Locate the cell with the specified text and output its (x, y) center coordinate. 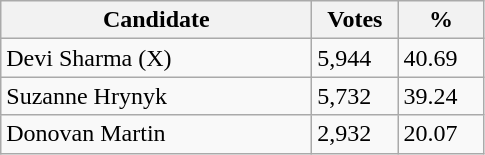
% (441, 20)
40.69 (441, 58)
5,944 (355, 58)
Candidate (156, 20)
20.07 (441, 134)
Devi Sharma (X) (156, 58)
39.24 (441, 96)
Donovan Martin (156, 134)
Votes (355, 20)
Suzanne Hrynyk (156, 96)
5,732 (355, 96)
2,932 (355, 134)
